Pinpoint the cell where the given text exists, returning its (X, Y) midpoint coordinate. 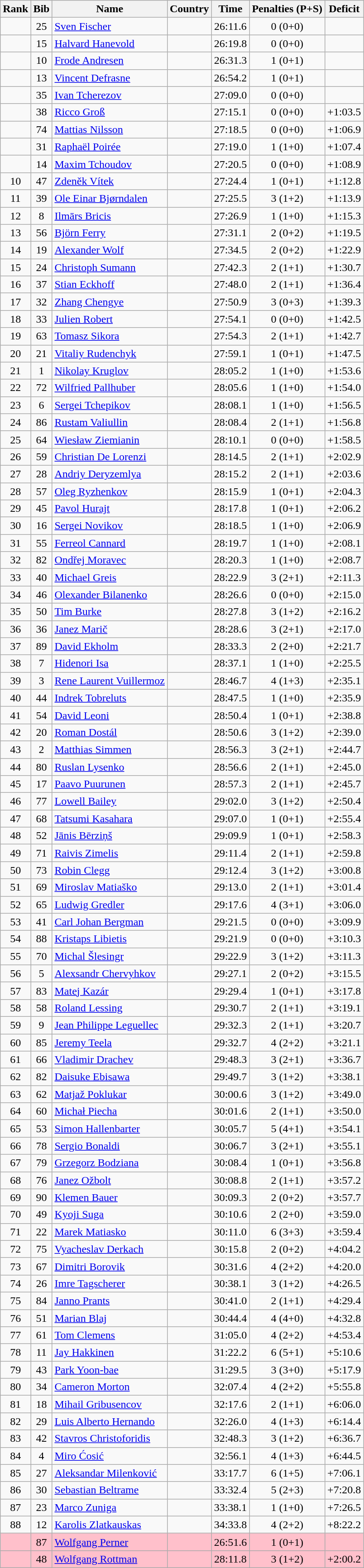
+1:19.5 (344, 233)
+4:26.5 (344, 1283)
Wiesław Ziemianin (110, 439)
Nikolay Kruglov (110, 371)
Lowell Bailey (110, 801)
28:15.2 (230, 474)
28:10.1 (230, 439)
+1:36.4 (344, 285)
Oleg Ryzhenkov (110, 491)
29:21.9 (230, 939)
+6:06.0 (344, 1404)
+3:19.1 (344, 1008)
28:56.3 (230, 749)
Penalties (P+S) (287, 9)
28:08.1 (230, 405)
27:54.3 (230, 336)
Rank (15, 9)
Vyacheslav Derkach (110, 1249)
+1:08.9 (344, 164)
Andriy Deryzemlya (110, 474)
Ole Einar Bjørndalen (110, 198)
Christian De Lorenzi (110, 457)
27:18.5 (230, 129)
Ondřej Moravec (110, 560)
Jay Hakkinen (110, 1353)
+5:55.8 (344, 1387)
Pavol Hurajt (110, 509)
4 (4+0) (287, 1318)
+2:16.2 (344, 612)
28:22.9 (230, 577)
32:26.0 (230, 1421)
Name (110, 9)
Jeremy Teela (110, 1042)
Tomasz Sikora (110, 336)
Sergei Tchepikov (110, 405)
Robin Clegg (110, 870)
+3:55.1 (344, 1146)
Matthias Simmen (110, 749)
Michal Šlesingr (110, 956)
Alexander Wolf (110, 250)
Ludwig Gredler (110, 905)
29:49.7 (230, 1077)
8 (42, 216)
+3:21.1 (344, 1042)
27:34.5 (230, 250)
30:41.0 (230, 1301)
+2:03.6 (344, 474)
28:37.1 (230, 663)
30:09.3 (230, 1197)
+4:32.8 (344, 1318)
Bib (42, 9)
30:05.7 (230, 1129)
29:32.3 (230, 1025)
30:08.8 (230, 1180)
90 (42, 1197)
27:50.9 (230, 302)
26:11.6 (230, 26)
Park Yoon-bae (110, 1370)
27:25.5 (230, 198)
Aleksandar Milenković (110, 1473)
Janno Prants (110, 1301)
Marco Zuniga (110, 1507)
5 (2+3) (287, 1490)
+1:56.8 (344, 422)
+2:25.5 (344, 663)
32:48.3 (230, 1439)
Daisuke Ebisawa (110, 1077)
+3:57.7 (344, 1197)
Raivis Zimelis (110, 853)
Mattias Nilsson (110, 129)
Sergei Novikov (110, 526)
Paavo Puurunen (110, 784)
+1:42.5 (344, 319)
+2:58.3 (344, 836)
28:50.6 (230, 732)
29:32.7 (230, 1042)
Janez Marič (110, 629)
2 (42, 749)
28:05.6 (230, 388)
27:48.0 (230, 285)
Wilfried Pallhuber (110, 388)
33:38.1 (230, 1507)
+3:09.9 (344, 922)
31:29.5 (230, 1370)
+1:07.4 (344, 147)
Sergio Bonaldi (110, 1146)
+1:12.8 (344, 181)
+5:17.9 (344, 1370)
+2:08.1 (344, 543)
27:24.4 (230, 181)
28:27.8 (230, 612)
+6:44.5 (344, 1456)
Luis Alberto Hernando (110, 1421)
4 (42, 1456)
28:19.7 (230, 543)
26:54.2 (230, 78)
28:15.9 (230, 491)
Grzegorz Bodziana (110, 1163)
32:07.4 (230, 1387)
+2:00.2 (344, 1559)
Hidenori Isa (110, 663)
Alexsandr Chervyhkov (110, 973)
28:56.6 (230, 767)
Simon Hallenbarter (110, 1129)
Marek Matiasko (110, 1232)
+1:06.9 (344, 129)
+2:15.0 (344, 595)
+8:22.2 (344, 1525)
3 (42, 681)
+1:47.5 (344, 353)
31:22.2 (230, 1353)
29:30.7 (230, 1008)
Halvard Hanevold (110, 43)
Indrek Tobreluts (110, 698)
7 (42, 663)
Cameron Morton (110, 1387)
+1:13.9 (344, 198)
+1:30.7 (344, 267)
Marian Blaj (110, 1318)
+1:58.5 (344, 439)
+6:36.7 (344, 1439)
+2:02.9 (344, 457)
+1:54.0 (344, 388)
30:15.8 (230, 1249)
+4:04.2 (344, 1249)
28:20.3 (230, 560)
26:31.3 (230, 61)
+1:22.9 (344, 250)
27:26.9 (230, 216)
33:17.7 (230, 1473)
Matjaž Poklukar (110, 1094)
+1:56.5 (344, 405)
28:14.5 (230, 457)
89 (42, 646)
29:29.4 (230, 991)
+2:39.0 (344, 732)
30:10.6 (230, 1215)
27:20.5 (230, 164)
+3:17.8 (344, 991)
32:56.1 (230, 1456)
David Leoni (110, 715)
33:32.4 (230, 1490)
Ricco Groß (110, 112)
27:31.1 (230, 233)
29:02.0 (230, 801)
+2:44.7 (344, 749)
31:05.0 (230, 1335)
34:33.8 (230, 1525)
+3:36.7 (344, 1060)
29:13.0 (230, 887)
28:18.5 (230, 526)
29:22.9 (230, 956)
30:00.6 (230, 1094)
Stavros Christoforidis (110, 1439)
+2:17.0 (344, 629)
Imre Tagscherer (110, 1283)
Miro Ćosić (110, 1456)
Jānis Bērziņš (110, 836)
27:15.1 (230, 112)
Michał Piecha (110, 1111)
+3:56.8 (344, 1163)
4 (3+1) (287, 905)
Vladimir Drachev (110, 1060)
+2:35.9 (344, 698)
Ivan Tcherezov (110, 95)
27:09.0 (230, 95)
+3:57.2 (344, 1180)
29:48.3 (230, 1060)
+3:59.4 (344, 1232)
+4:20.0 (344, 1266)
5 (4+1) (287, 1129)
+6:14.4 (344, 1421)
29:07.0 (230, 819)
26:51.6 (230, 1542)
28:05.2 (230, 371)
30:38.1 (230, 1283)
29:09.9 (230, 836)
Ferreol Cannard (110, 543)
Dimitri Borovik (110, 1266)
1 (42, 371)
30:08.4 (230, 1163)
Matej Kazár (110, 991)
Time (230, 9)
28:08.4 (230, 422)
6 (1+5) (287, 1473)
Vitaliy Rudenchyk (110, 353)
Tim Burke (110, 612)
Frode Andresen (110, 61)
30:31.6 (230, 1266)
+2:59.8 (344, 853)
28:17.8 (230, 509)
+4:29.4 (344, 1301)
27:59.1 (230, 353)
27:42.3 (230, 267)
Maxim Tchoudov (110, 164)
Roman Dostál (110, 732)
+2:38.8 (344, 715)
26:19.8 (230, 43)
+2:45.7 (344, 784)
Olexander Bilanenko (110, 595)
29:17.6 (230, 905)
+4:53.4 (344, 1335)
Sven Fischer (110, 26)
Rustam Valiullin (110, 422)
29:11.4 (230, 853)
81 (15, 1404)
+3:20.7 (344, 1025)
Christoph Sumann (110, 267)
+3:54.1 (344, 1129)
Deficit (344, 9)
3 (3+0) (287, 1370)
27:19.0 (230, 147)
28:26.6 (230, 595)
28:11.8 (230, 1559)
30:06.7 (230, 1146)
27:54.1 (230, 319)
+3:01.4 (344, 887)
Miroslav Matiaško (110, 887)
+3:06.0 (344, 905)
+2:06.2 (344, 509)
Ruslan Lysenko (110, 767)
+1:42.7 (344, 336)
+1:03.5 (344, 112)
+3:00.8 (344, 870)
Wolfgang Rottman (110, 1559)
Ilmārs Bricis (110, 216)
28:33.3 (230, 646)
+3:11.3 (344, 956)
Julien Robert (110, 319)
+2:06.9 (344, 526)
Michael Greis (110, 577)
+3:15.5 (344, 973)
28:47.5 (230, 698)
Rene Laurent Vuillermoz (110, 681)
+7:26.5 (344, 1507)
Vincent Defrasne (110, 78)
+3:49.0 (344, 1094)
6 (42, 405)
Wolfgang Perner (110, 1542)
3 (0+3) (287, 302)
+3:10.3 (344, 939)
+2:50.4 (344, 801)
Sebastian Beltrame (110, 1490)
29:21.5 (230, 922)
32:17.6 (230, 1404)
28:57.3 (230, 784)
Tatsumi Kasahara (110, 819)
Carl Johan Bergman (110, 922)
Kyoji Suga (110, 1215)
29:27.1 (230, 973)
Jean Philippe Leguellec (110, 1025)
Stian Eckhoff (110, 285)
28:50.4 (230, 715)
Zhang Chengye (110, 302)
+3:59.0 (344, 1215)
9 (42, 1025)
+2:11.3 (344, 577)
+1:39.3 (344, 302)
6 (5+1) (287, 1353)
+2:21.7 (344, 646)
Zdeněk Vítek (110, 181)
28:28.6 (230, 629)
Janez Ožbolt (110, 1180)
+7:06.1 (344, 1473)
Björn Ferry (110, 233)
+2:04.3 (344, 491)
+3:38.1 (344, 1077)
David Ekholm (110, 646)
Klemen Bauer (110, 1197)
+3:50.0 (344, 1111)
Roland Lessing (110, 1008)
30:01.6 (230, 1111)
+2:55.4 (344, 819)
+1:53.6 (344, 371)
Mihail Gribusencov (110, 1404)
Country (189, 9)
30:11.0 (230, 1232)
+5:10.6 (344, 1353)
28:46.7 (230, 681)
+2:08.7 (344, 560)
30:44.4 (230, 1318)
Karolis Zlatkauskas (110, 1525)
6 (3+3) (287, 1232)
Tom Clemens (110, 1335)
+2:35.1 (344, 681)
+1:15.3 (344, 216)
+7:20.8 (344, 1490)
29:12.4 (230, 870)
Raphaël Poirée (110, 147)
5 (42, 973)
+2:45.0 (344, 767)
Kristaps Libietis (110, 939)
